Detect which cell encompasses the target text, then output its (x, y) center coordinate. 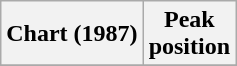
Peakposition (189, 34)
Chart (1987) (72, 34)
